Output the [x, y] coordinate of the center of the cell containing the given text.  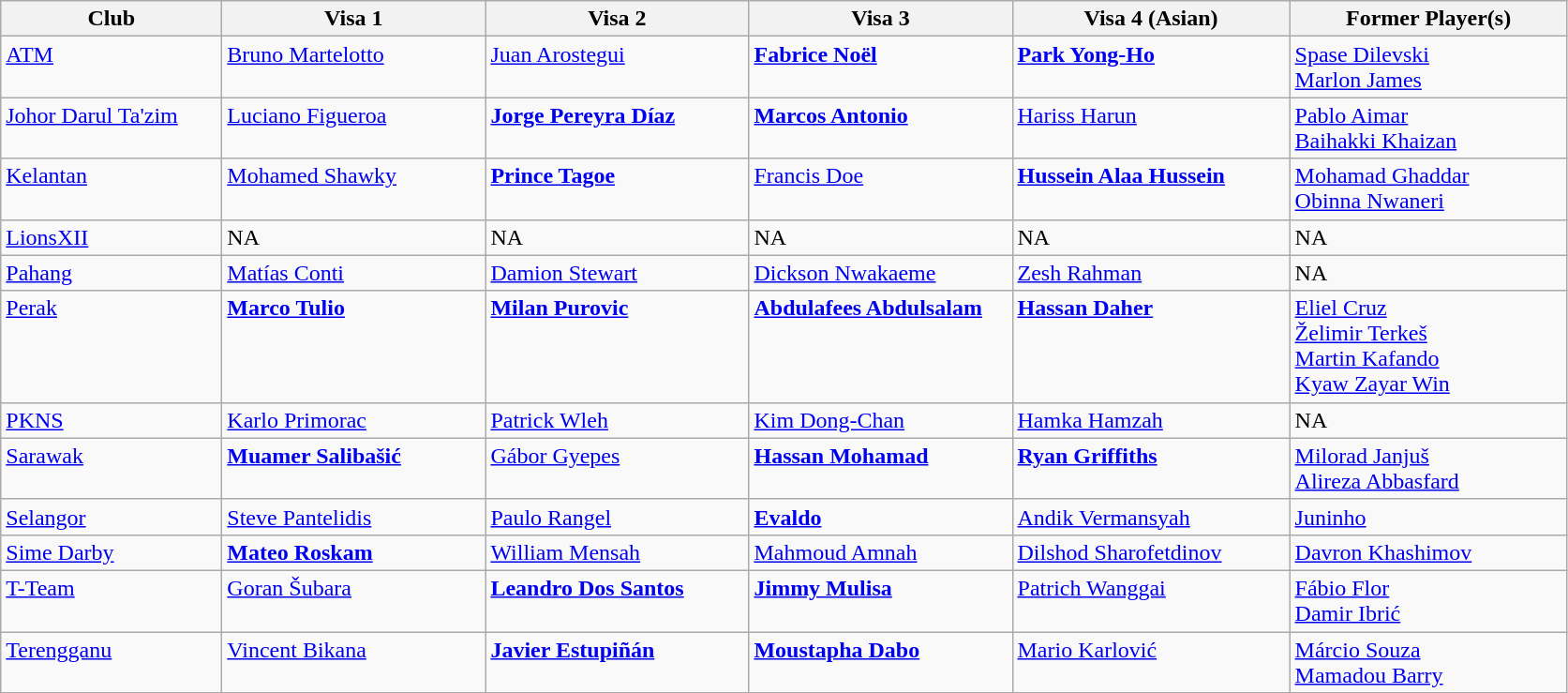
Mahmoud Amnah [881, 552]
Patrick Wleh [617, 420]
Patrich Wanggai [1151, 600]
Jimmy Mulisa [881, 600]
Fabrice Noël [881, 68]
Matías Conti [354, 273]
Fábio Flor Damir Ibrić [1428, 600]
Marcos Antonio [881, 128]
Juninho [1428, 517]
Juan Arostegui [617, 68]
Pablo Aimar Baihakki Khaizan [1428, 128]
Sime Darby [112, 552]
Javier Estupiñán [617, 662]
Visa 4 (Asian) [1151, 19]
Selangor [112, 517]
Mateo Roskam [354, 552]
Mohamed Shawky [354, 189]
Hassan Mohamad [881, 469]
Dilshod Sharofetdinov [1151, 552]
Abdulafees Abdulsalam [881, 347]
ATM [112, 68]
Pahang [112, 273]
Terengganu [112, 662]
Damion Stewart [617, 273]
Mario Karlović [1151, 662]
Hariss Harun [1151, 128]
Kim Dong-Chan [881, 420]
Francis Doe [881, 189]
Márcio Souza Mamadou Barry [1428, 662]
Visa 2 [617, 19]
Davron Khashimov [1428, 552]
Sarawak [112, 469]
Eliel Cruz Želimir Terkeš Martin Kafando Kyaw Zayar Win [1428, 347]
Kelantan [112, 189]
Muamer Salibašić [354, 469]
Spase Dilevski Marlon James [1428, 68]
Park Yong-Ho [1151, 68]
Moustapha Dabo [881, 662]
LionsXII [112, 237]
Paulo Rangel [617, 517]
Club [112, 19]
Visa 1 [354, 19]
Steve Pantelidis [354, 517]
Milorad Janjuš Alireza Abbasfard [1428, 469]
Andik Vermansyah [1151, 517]
Milan Purovic [617, 347]
Evaldo [881, 517]
William Mensah [617, 552]
Zesh Rahman [1151, 273]
Visa 3 [881, 19]
T-Team [112, 600]
Luciano Figueroa [354, 128]
Prince Tagoe [617, 189]
Hamka Hamzah [1151, 420]
Vincent Bikana [354, 662]
Leandro Dos Santos [617, 600]
Jorge Pereyra Díaz [617, 128]
Hassan Daher [1151, 347]
Hussein Alaa Hussein [1151, 189]
Ryan Griffiths [1151, 469]
Mohamad Ghaddar Obinna Nwaneri [1428, 189]
Bruno Martelotto [354, 68]
Goran Šubara [354, 600]
Former Player(s) [1428, 19]
PKNS [112, 420]
Dickson Nwakaeme [881, 273]
Karlo Primorac [354, 420]
Marco Tulio [354, 347]
Gábor Gyepes [617, 469]
Johor Darul Ta'zim [112, 128]
Perak [112, 347]
